Scan for the cell matching the given text and deliver its [x, y] coordinate at center. 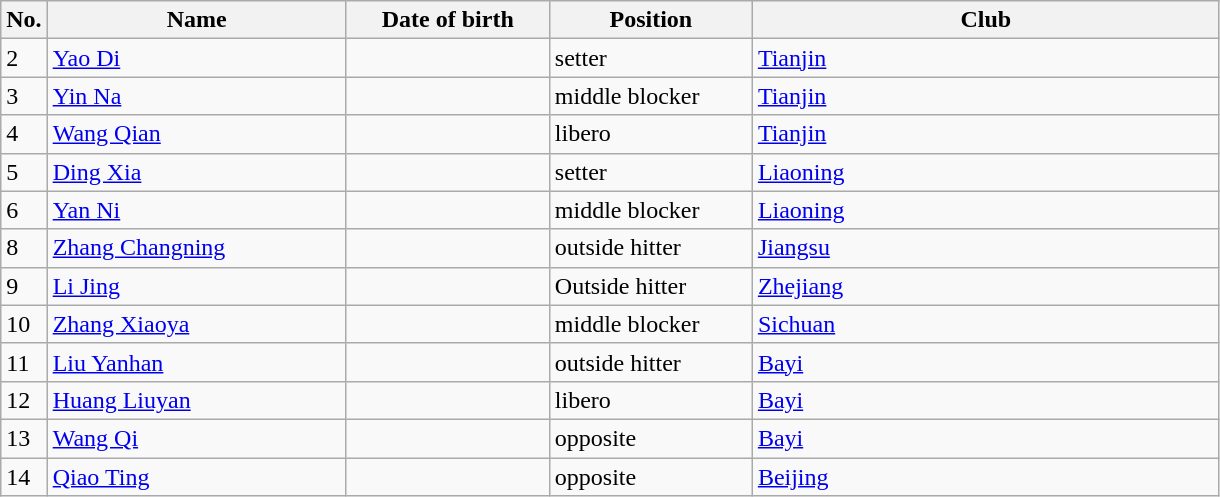
Liu Yanhan [196, 362]
Huang Liuyan [196, 400]
Yao Di [196, 58]
Wang Qian [196, 134]
Date of birth [448, 20]
Li Jing [196, 286]
Wang Qi [196, 438]
Zhejiang [986, 286]
5 [24, 172]
10 [24, 324]
Sichuan [986, 324]
Zhang Changning [196, 248]
11 [24, 362]
Ding Xia [196, 172]
Outside hitter [650, 286]
Yan Ni [196, 210]
4 [24, 134]
Qiao Ting [196, 477]
12 [24, 400]
Club [986, 20]
Jiangsu [986, 248]
Beijing [986, 477]
8 [24, 248]
No. [24, 20]
13 [24, 438]
Zhang Xiaoya [196, 324]
Name [196, 20]
9 [24, 286]
14 [24, 477]
Position [650, 20]
3 [24, 96]
6 [24, 210]
2 [24, 58]
Yin Na [196, 96]
